Return (X, Y) of the center of cell containing provided text 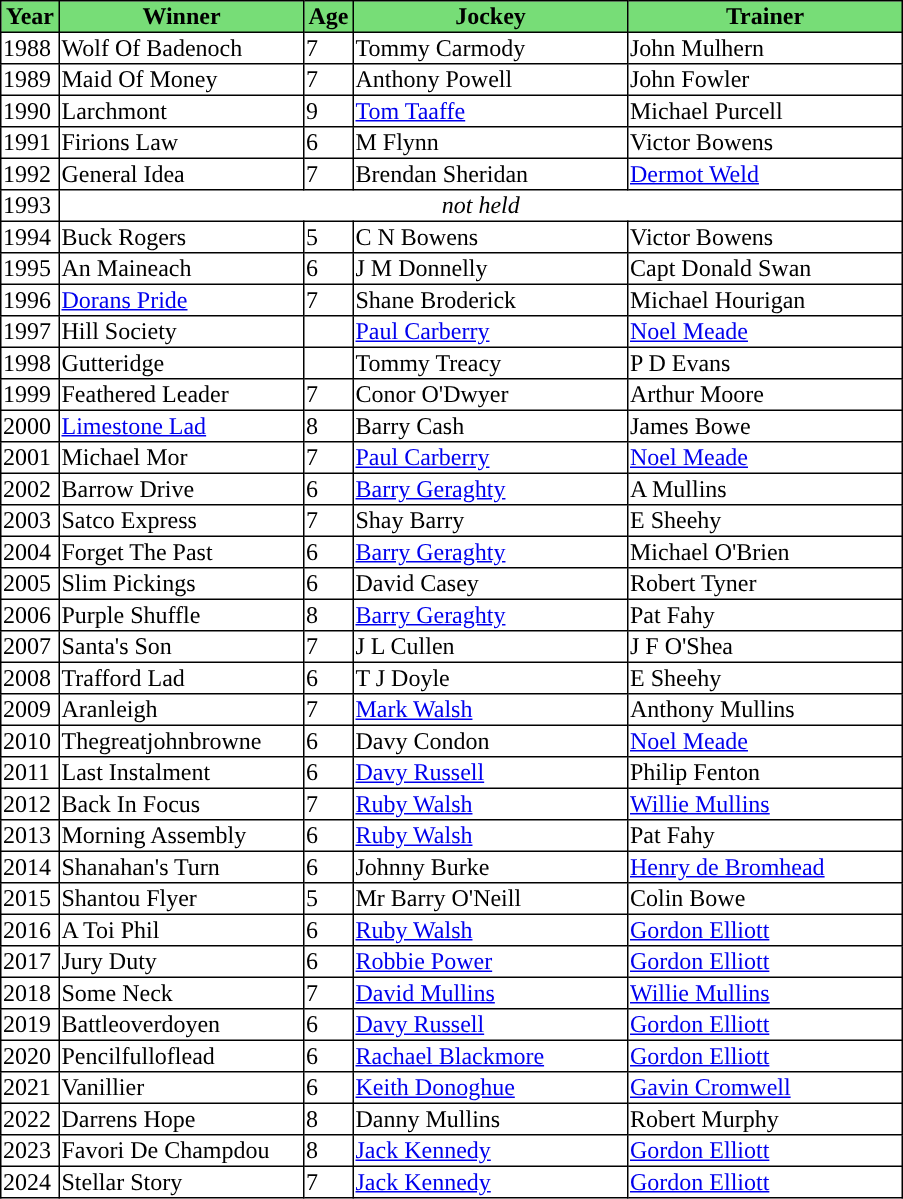
Maid Of Money (181, 80)
2020 (30, 1056)
9 (329, 111)
Trafford Lad (181, 678)
2016 (30, 930)
Michael O'Brien (765, 552)
Mark Walsh (490, 710)
Gavin Cromwell (765, 1088)
Last Instalment (181, 773)
Limestone Lad (181, 426)
2000 (30, 426)
1993 (30, 206)
Satco Express (181, 521)
2009 (30, 710)
C N Bowens (490, 237)
Philip Fenton (765, 773)
Winner (181, 17)
1990 (30, 111)
1999 (30, 395)
David Casey (490, 584)
Capt Donald Swan (765, 269)
Purple Shuffle (181, 615)
Darrens Hope (181, 1119)
J F O'Shea (765, 647)
J M Donnelly (490, 269)
2008 (30, 678)
2001 (30, 458)
Shay Barry (490, 521)
1994 (30, 237)
Davy Condon (490, 741)
2004 (30, 552)
Anthony Powell (490, 80)
Brendan Sheridan (490, 174)
1991 (30, 143)
2003 (30, 521)
2013 (30, 836)
P D Evans (765, 363)
Keith Donoghue (490, 1088)
General Idea (181, 174)
Year (30, 17)
2019 (30, 1025)
Colin Bowe (765, 899)
Gutteridge (181, 363)
2011 (30, 773)
Feathered Leader (181, 395)
Battleoverdoyen (181, 1025)
2018 (30, 993)
1989 (30, 80)
Trainer (765, 17)
Shanahan's Turn (181, 867)
Pencilfulloflead (181, 1056)
2007 (30, 647)
1996 (30, 300)
Forget The Past (181, 552)
Wolf Of Badenoch (181, 48)
Stellar Story (181, 1182)
Arthur Moore (765, 395)
Larchmont (181, 111)
T J Doyle (490, 678)
2024 (30, 1182)
2023 (30, 1151)
1995 (30, 269)
Vanillier (181, 1088)
M Flynn (490, 143)
John Fowler (765, 80)
Tom Taaffe (490, 111)
2005 (30, 584)
Tommy Carmody (490, 48)
Buck Rogers (181, 237)
Barrow Drive (181, 489)
Robert Tyner (765, 584)
Robbie Power (490, 962)
Michael Purcell (765, 111)
Johnny Burke (490, 867)
1998 (30, 363)
Danny Mullins (490, 1119)
A Mullins (765, 489)
Mr Barry O'Neill (490, 899)
2021 (30, 1088)
2002 (30, 489)
2012 (30, 804)
Age (329, 17)
Firions Law (181, 143)
Santa's Son (181, 647)
John Mulhern (765, 48)
Favori De Champdou (181, 1151)
Dermot Weld (765, 174)
Some Neck (181, 993)
A Toi Phil (181, 930)
Thegreatjohnbrowne (181, 741)
Henry de Bromhead (765, 867)
Shantou Flyer (181, 899)
Michael Mor (181, 458)
Morning Assembly (181, 836)
Hill Society (181, 332)
not held (480, 206)
2015 (30, 899)
James Bowe (765, 426)
1992 (30, 174)
Slim Pickings (181, 584)
Tommy Treacy (490, 363)
Michael Hourigan (765, 300)
David Mullins (490, 993)
Aranleigh (181, 710)
Conor O'Dwyer (490, 395)
Dorans Pride (181, 300)
2022 (30, 1119)
1997 (30, 332)
2006 (30, 615)
J L Cullen (490, 647)
2017 (30, 962)
Anthony Mullins (765, 710)
2010 (30, 741)
1988 (30, 48)
Rachael Blackmore (490, 1056)
Jockey (490, 17)
Barry Cash (490, 426)
Shane Broderick (490, 300)
Back In Focus (181, 804)
Jury Duty (181, 962)
2014 (30, 867)
An Maineach (181, 269)
Robert Murphy (765, 1119)
